Detect which cell encompasses the target text, then output its (x, y) center coordinate. 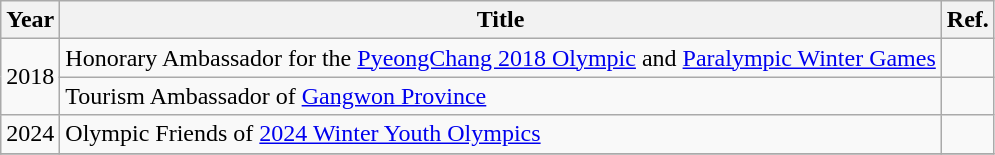
Title (501, 20)
2018 (30, 77)
Tourism Ambassador of Gangwon Province (501, 96)
Ref. (968, 20)
Year (30, 20)
Olympic Friends of 2024 Winter Youth Olympics (501, 134)
Honorary Ambassador for the PyeongChang 2018 Olympic and Paralympic Winter Games (501, 58)
2024 (30, 134)
